Search for the cell housing the specified text and yield its [x, y] center coordinate. 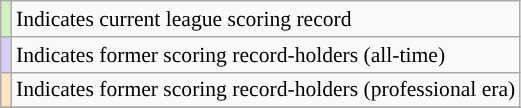
Indicates former scoring record-holders (professional era) [266, 90]
Indicates former scoring record-holders (all-time) [266, 55]
Indicates current league scoring record [266, 19]
